Determine the (X, Y) coordinate at the center of the cell enclosing the given text.  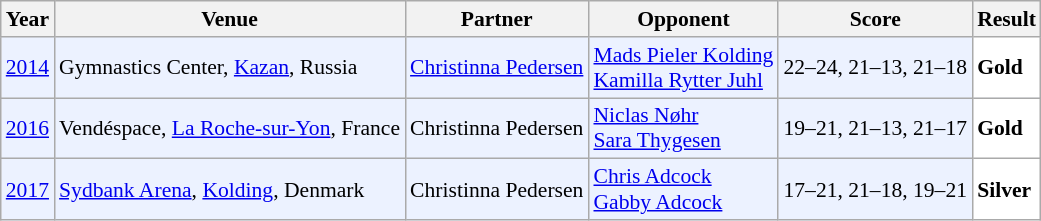
Gymnastics Center, Kazan, Russia (230, 68)
19–21, 21–13, 21–17 (875, 128)
Sydbank Arena, Kolding, Denmark (230, 190)
Niclas Nøhr Sara Thygesen (683, 128)
Opponent (683, 19)
Partner (496, 19)
2016 (28, 128)
Result (1006, 19)
Venue (230, 19)
Score (875, 19)
22–24, 21–13, 21–18 (875, 68)
2014 (28, 68)
2017 (28, 190)
Mads Pieler Kolding Kamilla Rytter Juhl (683, 68)
Chris Adcock Gabby Adcock (683, 190)
17–21, 21–18, 19–21 (875, 190)
Vendéspace, La Roche-sur-Yon, France (230, 128)
Silver (1006, 190)
Year (28, 19)
